Locate the cell with the specified text and output its [X, Y] center coordinate. 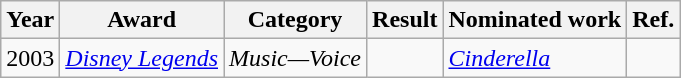
Cinderella [535, 58]
Music—Voice [296, 58]
Category [296, 20]
Year [30, 20]
Result [405, 20]
Nominated work [535, 20]
Disney Legends [142, 58]
2003 [30, 58]
Award [142, 20]
Ref. [654, 20]
